Find where the given text appears and provide that cell's center as (x, y) coordinate. 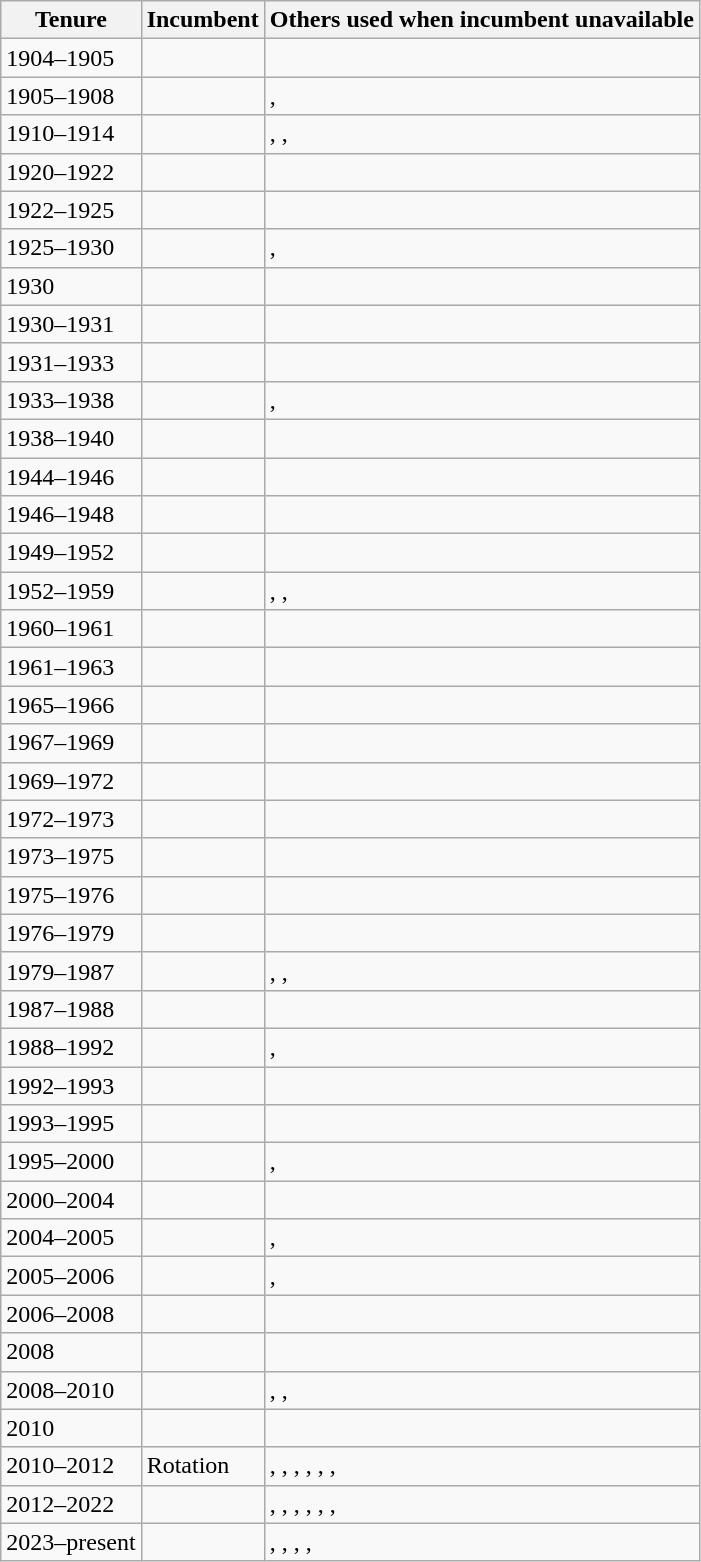
1944–1946 (71, 477)
2012–2022 (71, 1504)
1930–1931 (71, 324)
1949–1952 (71, 553)
1925–1930 (71, 248)
Others used when incumbent unavailable (482, 20)
1988–1992 (71, 1047)
2008–2010 (71, 1390)
1910–1914 (71, 134)
1969–1972 (71, 781)
1979–1987 (71, 971)
1946–1948 (71, 515)
1922–1925 (71, 210)
1930 (71, 286)
1976–1979 (71, 933)
1973–1975 (71, 857)
1938–1940 (71, 438)
1965–1966 (71, 705)
Rotation (202, 1466)
1987–1988 (71, 1009)
1904–1905 (71, 58)
1920–1922 (71, 172)
2006–2008 (71, 1314)
Tenure (71, 20)
2000–2004 (71, 1200)
, , , , (482, 1542)
2008 (71, 1352)
1961–1963 (71, 667)
Incumbent (202, 20)
2010 (71, 1428)
1993–1995 (71, 1124)
1972–1973 (71, 819)
1905–1908 (71, 96)
1967–1969 (71, 743)
1952–1959 (71, 591)
1931–1933 (71, 362)
2010–2012 (71, 1466)
2005–2006 (71, 1276)
1933–1938 (71, 400)
1995–2000 (71, 1162)
1992–1993 (71, 1085)
2023–present (71, 1542)
1960–1961 (71, 629)
1975–1976 (71, 895)
2004–2005 (71, 1238)
